Extract the (x, y) coordinate from the center of the cell holding the provided text.  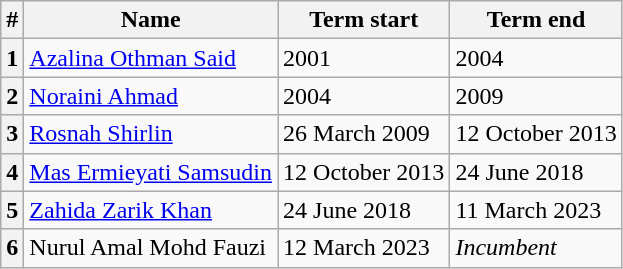
Mas Ermieyati Samsudin (151, 172)
12 March 2023 (364, 248)
4 (12, 172)
2001 (364, 58)
Term start (364, 20)
Nurul Amal Mohd Fauzi (151, 248)
Zahida Zarik Khan (151, 210)
Noraini Ahmad (151, 96)
2009 (536, 96)
Rosnah Shirlin (151, 134)
Azalina Othman Said (151, 58)
Name (151, 20)
Incumbent (536, 248)
# (12, 20)
6 (12, 248)
2 (12, 96)
Term end (536, 20)
26 March 2009 (364, 134)
5 (12, 210)
3 (12, 134)
11 March 2023 (536, 210)
1 (12, 58)
